Detect which cell encompasses the target text, then output its (x, y) center coordinate. 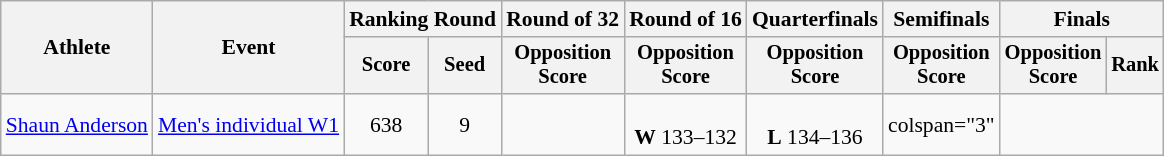
Semifinals (942, 19)
Score (386, 66)
W 133–132 (686, 124)
638 (386, 124)
Quarterfinals (815, 19)
L 134–136 (815, 124)
Ranking Round (422, 19)
Rank (1135, 66)
Men's individual W1 (248, 124)
Seed (464, 66)
Athlete (77, 48)
9 (464, 124)
Round of 32 (562, 19)
colspan="3" (942, 124)
Round of 16 (686, 19)
Event (248, 48)
Finals (1082, 19)
Shaun Anderson (77, 124)
